From the cell containing the given text, extract its center point as (x, y) coordinate. 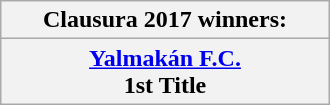
Clausura 2017 winners: (165, 20)
Yalmakán F.C.1st Title (165, 72)
